From the cell containing the given text, extract its center point as [x, y] coordinate. 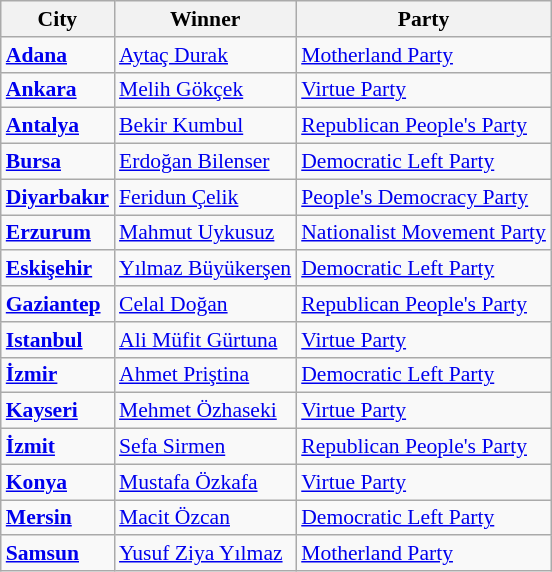
Nationalist Movement Party [424, 233]
Kayseri [58, 411]
Diyarbakır [58, 197]
Mustafa Özkafa [205, 482]
Gaziantep [58, 304]
Erzurum [58, 233]
Yusuf Ziya Yılmaz [205, 554]
Bekir Kumbul [205, 126]
Mersin [58, 518]
Feridun Çelik [205, 197]
Bursa [58, 162]
People's Democracy Party [424, 197]
Yılmaz Büyükerşen [205, 269]
Melih Gökçek [205, 90]
Erdoğan Bilenser [205, 162]
Winner [205, 19]
Aytaç Durak [205, 55]
Samsun [58, 554]
Celal Doğan [205, 304]
İzmit [58, 447]
Mahmut Uykusuz [205, 233]
İzmir [58, 375]
Adana [58, 55]
Ali Müfit Gürtuna [205, 340]
Eskişehir [58, 269]
Antalya [58, 126]
City [58, 19]
Macit Özcan [205, 518]
Mehmet Özhaseki [205, 411]
Sefa Sirmen [205, 447]
Ahmet Priştina [205, 375]
Konya [58, 482]
Party [424, 19]
Istanbul [58, 340]
Ankara [58, 90]
